Output the [x, y] coordinate of the center of the cell containing the given text.  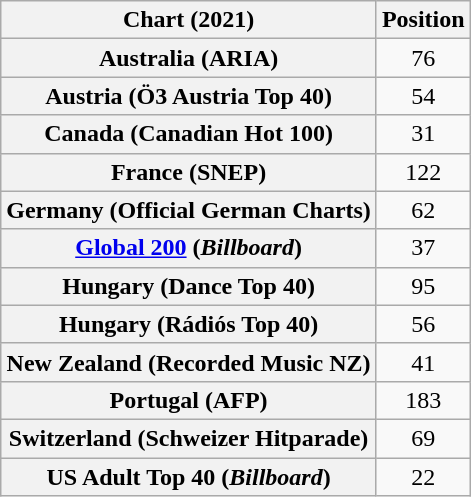
New Zealand (Recorded Music NZ) [189, 362]
37 [423, 248]
69 [423, 438]
Portugal (AFP) [189, 400]
Chart (2021) [189, 20]
62 [423, 210]
Australia (ARIA) [189, 58]
France (SNEP) [189, 172]
US Adult Top 40 (Billboard) [189, 477]
Switzerland (Schweizer Hitparade) [189, 438]
183 [423, 400]
76 [423, 58]
Position [423, 20]
22 [423, 477]
Hungary (Dance Top 40) [189, 286]
Austria (Ö3 Austria Top 40) [189, 96]
41 [423, 362]
95 [423, 286]
Germany (Official German Charts) [189, 210]
122 [423, 172]
31 [423, 134]
56 [423, 324]
Canada (Canadian Hot 100) [189, 134]
54 [423, 96]
Hungary (Rádiós Top 40) [189, 324]
Global 200 (Billboard) [189, 248]
